Return (x, y) of the center of cell containing provided text 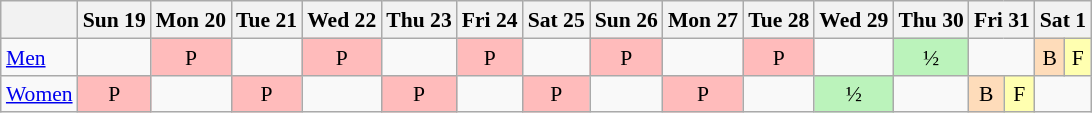
Wed 29 (854, 20)
Sat 25 (556, 20)
Tue 28 (778, 20)
Sun 19 (114, 20)
Tue 21 (266, 20)
Sun 26 (626, 20)
Fri 24 (490, 20)
Women (40, 94)
Fri 31 (1002, 20)
Thu 30 (931, 20)
Mon 27 (703, 20)
Men (40, 56)
Thu 23 (419, 20)
Mon 20 (191, 20)
Sat 1 (1063, 20)
Wed 22 (342, 20)
